Return [X, Y] of the center of cell containing provided text 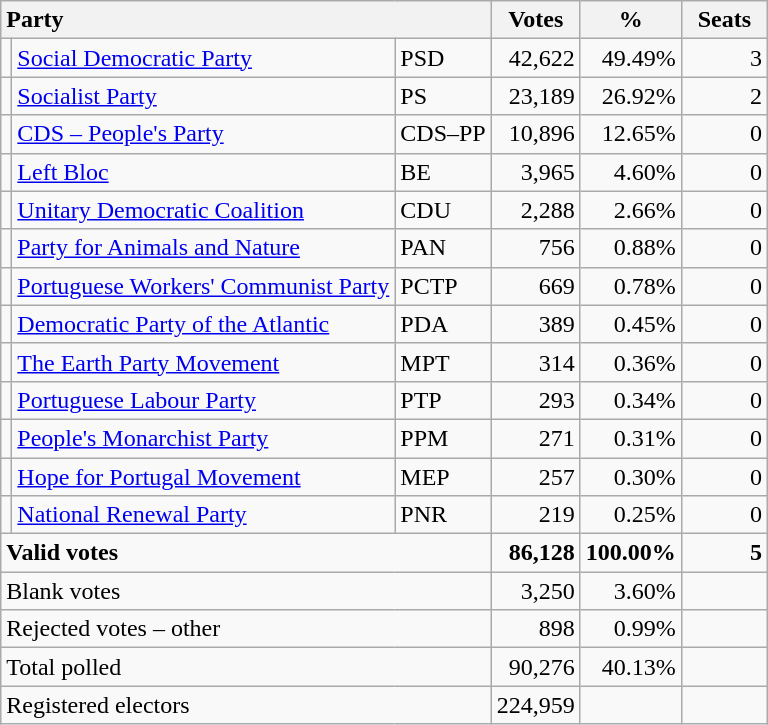
PS [443, 96]
CDS–PP [443, 134]
389 [536, 324]
90,276 [536, 667]
86,128 [536, 553]
2.66% [630, 210]
PSD [443, 58]
Party [246, 20]
PPM [443, 438]
3.60% [630, 591]
271 [536, 438]
Hope for Portugal Movement [204, 477]
0.30% [630, 477]
0.36% [630, 362]
40.13% [630, 667]
669 [536, 286]
0.88% [630, 248]
0.34% [630, 400]
756 [536, 248]
12.65% [630, 134]
PAN [443, 248]
Total polled [246, 667]
PTP [443, 400]
10,896 [536, 134]
Seats [724, 20]
49.49% [630, 58]
314 [536, 362]
5 [724, 553]
2 [724, 96]
CDS – People's Party [204, 134]
MPT [443, 362]
3 [724, 58]
0.45% [630, 324]
PNR [443, 515]
42,622 [536, 58]
26.92% [630, 96]
0.78% [630, 286]
Portuguese Labour Party [204, 400]
Party for Animals and Nature [204, 248]
CDU [443, 210]
2,288 [536, 210]
0.31% [630, 438]
Registered electors [246, 705]
PCTP [443, 286]
224,959 [536, 705]
National Renewal Party [204, 515]
Socialist Party [204, 96]
The Earth Party Movement [204, 362]
Social Democratic Party [204, 58]
Rejected votes – other [246, 629]
Unitary Democratic Coalition [204, 210]
PDA [443, 324]
Blank votes [246, 591]
898 [536, 629]
3,250 [536, 591]
% [630, 20]
257 [536, 477]
BE [443, 172]
Portuguese Workers' Communist Party [204, 286]
Valid votes [246, 553]
Democratic Party of the Atlantic [204, 324]
23,189 [536, 96]
Votes [536, 20]
0.25% [630, 515]
People's Monarchist Party [204, 438]
100.00% [630, 553]
Left Bloc [204, 172]
MEP [443, 477]
3,965 [536, 172]
293 [536, 400]
0.99% [630, 629]
219 [536, 515]
4.60% [630, 172]
